From the cell containing the given text, extract its center point as (X, Y) coordinate. 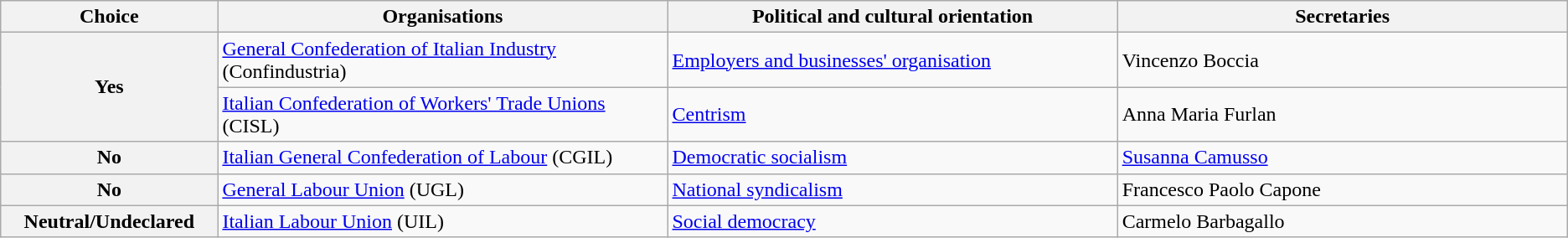
Choice (109, 17)
Susanna Camusso (1342, 158)
Carmelo Barbagallo (1342, 221)
Political and cultural orientation (893, 17)
Democratic socialism (893, 158)
Italian Labour Union (UIL) (442, 221)
Social democracy (893, 221)
Yes (109, 87)
Italian General Confederation of Labour (CGIL) (442, 158)
Organisations (442, 17)
Centrism (893, 114)
Neutral/Undeclared (109, 221)
Vincenzo Boccia (1342, 60)
General Confederation of Italian Industry (Confindustria) (442, 60)
Francesco Paolo Capone (1342, 189)
Italian Confederation of Workers' Trade Unions (CISL) (442, 114)
General Labour Union (UGL) (442, 189)
National syndicalism (893, 189)
Secretaries (1342, 17)
Anna Maria Furlan (1342, 114)
Employers and businesses' organisation (893, 60)
